Return the [x, y] coordinate for the center point of the cell that contains the specified text.  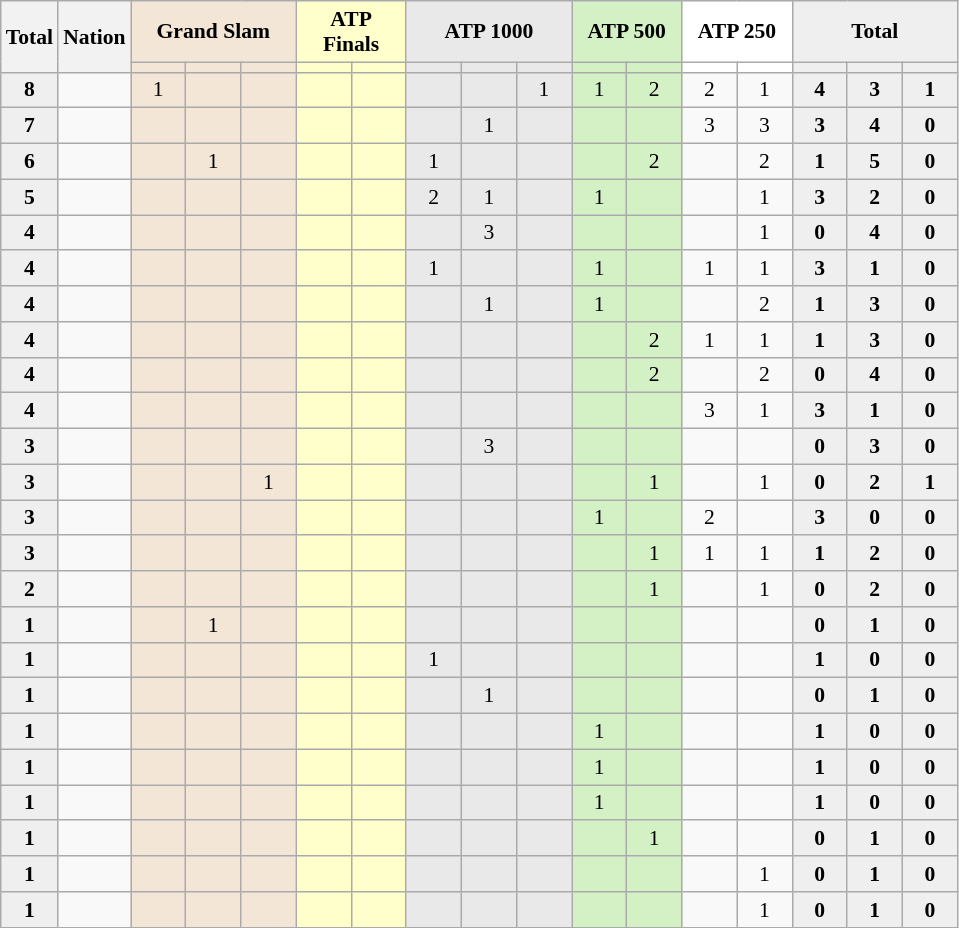
6 [30, 162]
ATP 1000 [488, 32]
7 [30, 126]
ATP 500 [627, 32]
Grand Slam [214, 32]
8 [30, 90]
ATP Finals [351, 32]
ATP 250 [737, 32]
Nation [94, 36]
